Return the (X, Y) coordinate for the center point of the cell that contains the specified text.  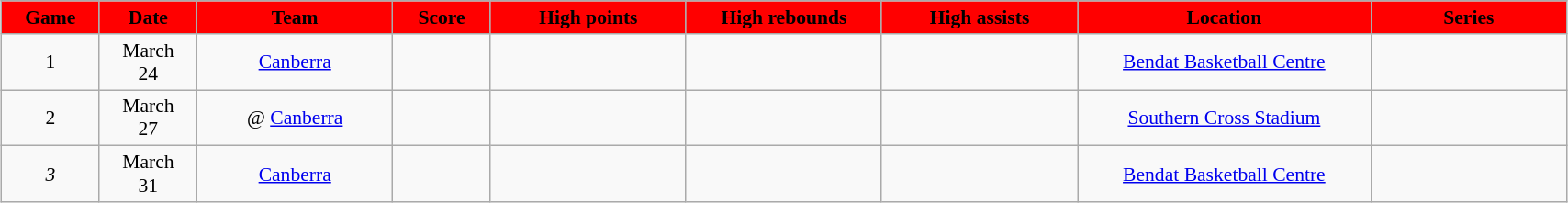
2 (51, 118)
High assists (979, 17)
March 24 (149, 62)
Game (51, 17)
Southern Cross Stadium (1225, 118)
Series (1469, 17)
Location (1225, 17)
March 27 (149, 118)
3 (51, 175)
High rebounds (784, 17)
Date (149, 17)
March 31 (149, 175)
Score (442, 17)
@ Canberra (296, 118)
1 (51, 62)
High points (588, 17)
Team (296, 17)
